Determine the (X, Y) coordinate at the center of the cell enclosing the given text.  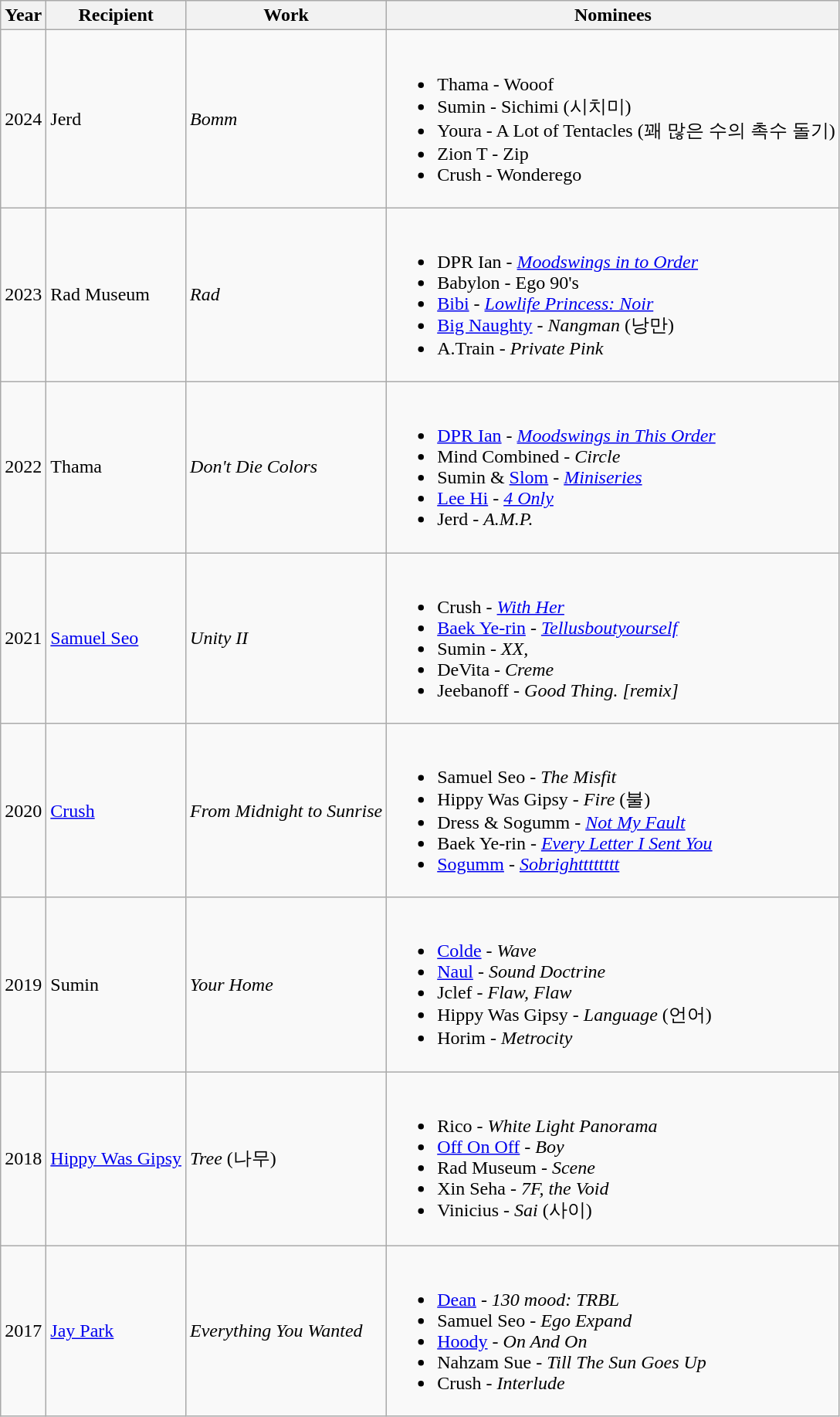
2021 (23, 638)
Bomm (286, 119)
2024 (23, 119)
2017 (23, 1331)
Your Home (286, 985)
Samuel Seo (116, 638)
Rad (286, 295)
2018 (23, 1159)
Crush (116, 811)
Year (23, 15)
DPR Ian - Moodswings in This OrderMind Combined - CircleSumin & Slom - MiniseriesLee Hi - 4 OnlyJerd - A.M.P. (613, 466)
Crush - With HerBaek Ye-rin - TellusboutyourselfSumin - XX,DeVita - CremeJeebanoff - Good Thing. [remix] (613, 638)
Colde - WaveNaul - Sound DoctrineJclef - Flaw, FlawHippy Was Gipsy - Language (언어)Horim - Metrocity (613, 985)
Hippy Was Gipsy (116, 1159)
2020 (23, 811)
Don't Die Colors (286, 466)
Thama - WooofSumin - Sichimi (시치미)Youra - A Lot of Tentacles (꽤 많은 수의 촉수 돌기)Zion T - ZipCrush - Wonderego (613, 119)
2019 (23, 985)
From Midnight to Sunrise (286, 811)
Samuel Seo - The MisfitHippy Was Gipsy - Fire (불)Dress & Sogumm - Not My FaultBaek Ye-rin - Every Letter I Sent YouSogumm - Sobrightttttttt (613, 811)
2023 (23, 295)
Recipient (116, 15)
Work (286, 15)
Rico - White Light PanoramaOff On Off - BoyRad Museum - SceneXin Seha - 7F, the VoidVinicius - Sai (사이) (613, 1159)
Sumin (116, 985)
Nominees (613, 15)
Rad Museum (116, 295)
Unity II (286, 638)
Thama (116, 466)
Dean - 130 mood: TRBLSamuel Seo - Ego ExpandHoody - On And OnNahzam Sue - Till The Sun Goes UpCrush - Interlude (613, 1331)
Everything You Wanted (286, 1331)
DPR Ian - Moodswings in to OrderBabylon - Ego 90'sBibi - Lowlife Princess: NoirBig Naughty - Nangman (낭만)A.Train - Private Pink (613, 295)
Tree (나무) (286, 1159)
2022 (23, 466)
Jay Park (116, 1331)
Jerd (116, 119)
